Output the (x, y) coordinate of the center of the cell containing the given text.  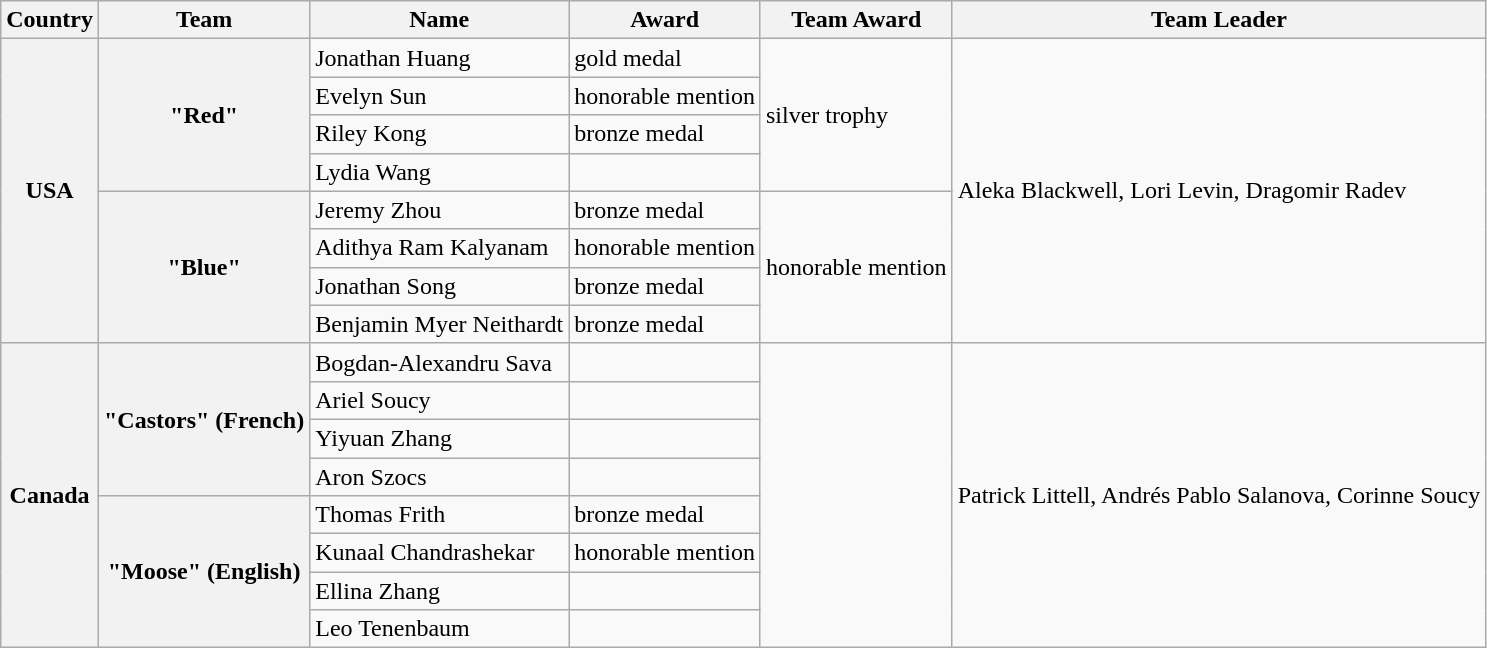
Benjamin Myer Neithardt (440, 324)
Ariel Soucy (440, 400)
Evelyn Sun (440, 96)
Bogdan-Alexandru Sava (440, 362)
gold medal (665, 58)
Aleka Blackwell, Lori Levin, Dragomir Radev (1219, 191)
silver trophy (856, 115)
"Blue" (204, 267)
Leo Tenenbaum (440, 629)
Patrick Littell, Andrés Pablo Salanova, Corinne Soucy (1219, 495)
Jeremy Zhou (440, 210)
Award (665, 20)
Team (204, 20)
Kunaal Chandrashekar (440, 553)
"Castors" (French) (204, 419)
Name (440, 20)
Adithya Ram Kalyanam (440, 248)
Lydia Wang (440, 172)
Canada (50, 495)
Jonathan Song (440, 286)
Yiyuan Zhang (440, 438)
Team Leader (1219, 20)
Riley Kong (440, 134)
Team Award (856, 20)
Country (50, 20)
"Moose" (English) (204, 572)
USA (50, 191)
Thomas Frith (440, 515)
Aron Szocs (440, 477)
Ellina Zhang (440, 591)
Jonathan Huang (440, 58)
"Red" (204, 115)
